Extract the (x, y) coordinate from the center of the cell holding the provided text.  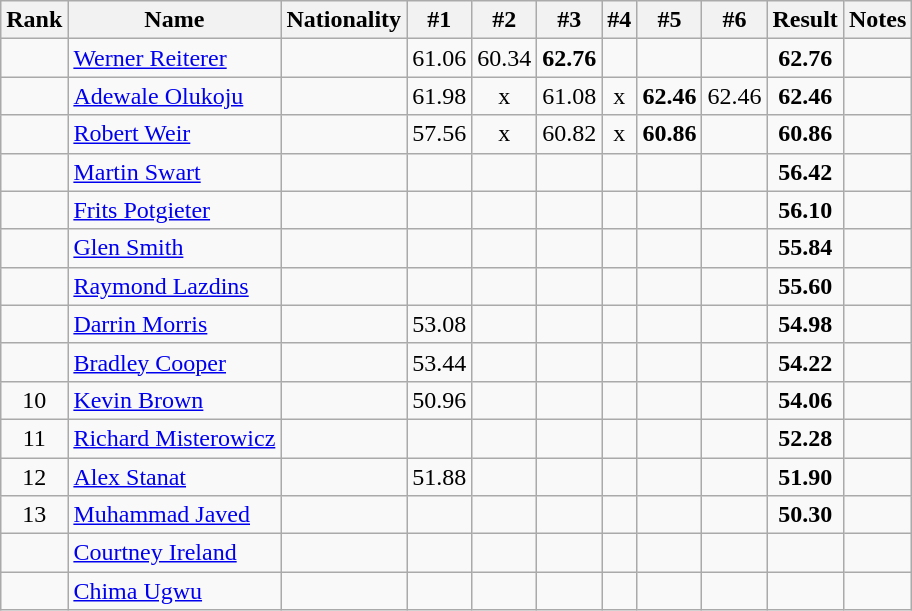
54.22 (805, 362)
Notes (877, 20)
Raymond Lazdins (174, 286)
12 (34, 477)
Result (805, 20)
61.08 (570, 96)
Frits Potgieter (174, 210)
54.98 (805, 324)
51.90 (805, 477)
Kevin Brown (174, 400)
Alex Stanat (174, 477)
55.84 (805, 248)
#4 (620, 20)
51.88 (440, 477)
53.44 (440, 362)
#2 (504, 20)
Robert Weir (174, 134)
#5 (670, 20)
10 (34, 400)
Adewale Olukoju (174, 96)
#6 (734, 20)
50.30 (805, 515)
56.10 (805, 210)
Muhammad Javed (174, 515)
57.56 (440, 134)
Glen Smith (174, 248)
53.08 (440, 324)
60.34 (504, 58)
61.98 (440, 96)
Richard Misterowicz (174, 438)
55.60 (805, 286)
Werner Reiterer (174, 58)
61.06 (440, 58)
13 (34, 515)
Darrin Morris (174, 324)
50.96 (440, 400)
Name (174, 20)
60.82 (570, 134)
Martin Swart (174, 172)
Chima Ugwu (174, 591)
Nationality (344, 20)
52.28 (805, 438)
11 (34, 438)
54.06 (805, 400)
#3 (570, 20)
Rank (34, 20)
56.42 (805, 172)
Courtney Ireland (174, 553)
#1 (440, 20)
Bradley Cooper (174, 362)
